Detect which cell encompasses the target text, then output its (x, y) center coordinate. 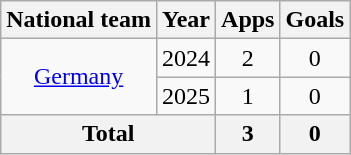
1 (248, 96)
2024 (186, 58)
2 (248, 58)
National team (79, 20)
Germany (79, 77)
Goals (315, 20)
Apps (248, 20)
3 (248, 134)
2025 (186, 96)
Total (108, 134)
Year (186, 20)
